Determine the (x, y) coordinate at the center of the cell enclosing the given text.  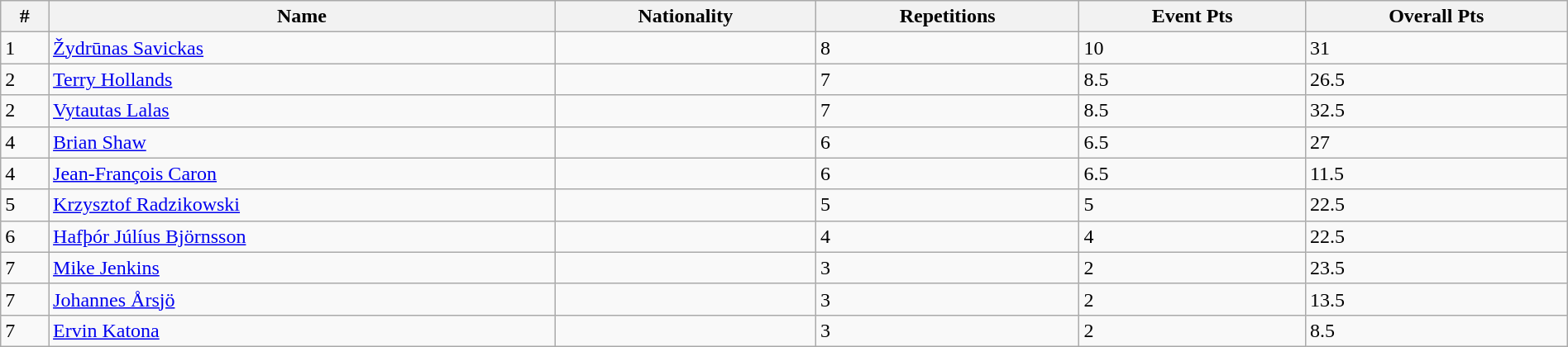
13.5 (1436, 299)
Hafþór Júlíus Björnsson (303, 236)
1 (25, 48)
Mike Jenkins (303, 268)
Repetitions (948, 17)
Krzysztof Radzikowski (303, 205)
11.5 (1436, 173)
# (25, 17)
Overall Pts (1436, 17)
31 (1436, 48)
Name (303, 17)
32.5 (1436, 111)
Vytautas Lalas (303, 111)
Johannes Årsjö (303, 299)
10 (1193, 48)
Terry Hollands (303, 79)
26.5 (1436, 79)
Ervin Katona (303, 330)
Žydrūnas Savickas (303, 48)
27 (1436, 142)
Brian Shaw (303, 142)
23.5 (1436, 268)
Jean-François Caron (303, 173)
8 (948, 48)
Nationality (685, 17)
Event Pts (1193, 17)
